Find where the given text appears and provide that cell's center as (X, Y) coordinate. 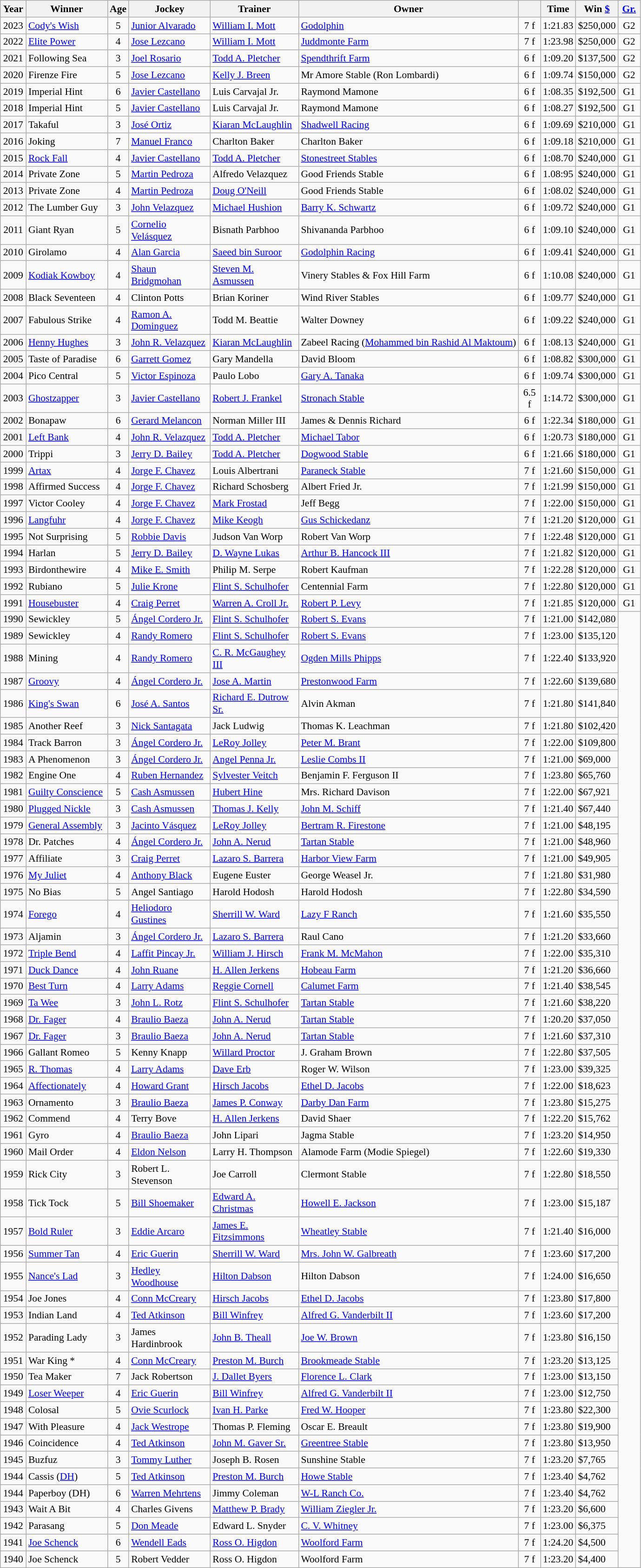
Anthony Black (169, 875)
1:22.28 (558, 570)
A Phenomenon (67, 759)
$15,187 (597, 1203)
1:08.82 (558, 359)
1962 (13, 1119)
6.5 f (529, 398)
Parading Lady (67, 1338)
Juddmonte Farm (408, 42)
Robert Vedder (169, 1559)
$16,150 (597, 1338)
Henny Hughes (67, 343)
1942 (13, 1526)
Colosal (67, 1410)
Steven M. Asmussen (254, 275)
Warren A. Croll Jr. (254, 603)
Affirmed Success (67, 487)
Willard Proctor (254, 1053)
1.08:95 (558, 174)
Birdonthewire (67, 570)
Winner (67, 9)
1995 (13, 537)
C. R. McGaughey III (254, 658)
Clinton Potts (169, 298)
$48,960 (597, 842)
Saeed bin Suroor (254, 252)
Nick Santagata (169, 726)
2017 (13, 125)
Kodiak Kowboy (67, 275)
$137,500 (597, 59)
1982 (13, 776)
Richard Schosberg (254, 487)
David Shaer (408, 1119)
1980 (13, 809)
Jeff Begg (408, 504)
Eddie Arcaro (169, 1231)
Commend (67, 1119)
Loser Weeper (67, 1394)
Ovie Scurlock (169, 1410)
1979 (13, 825)
1:20.20 (558, 1020)
$18,623 (597, 1086)
1997 (13, 504)
2023 (13, 26)
Artax (67, 471)
John M. Gaver Sr. (254, 1443)
2018 (13, 108)
1:09.69 (558, 125)
2003 (13, 398)
Ruben Hernandez (169, 776)
Gus Schickedanz (408, 520)
Taste of Paradise (67, 359)
$15,762 (597, 1119)
Alfredo Velazquez (254, 174)
2006 (13, 343)
1987 (13, 681)
$67,440 (597, 809)
1989 (13, 636)
Another Reef (67, 726)
1:08.70 (558, 158)
Philip M. Serpe (254, 570)
1:10.08 (558, 275)
1945 (13, 1460)
Hobeau Farm (408, 970)
Paperboy (DH) (67, 1493)
2015 (13, 158)
$6,600 (597, 1509)
Indian Land (67, 1316)
2021 (13, 59)
1992 (13, 586)
Thomas P. Fleming (254, 1427)
1981 (13, 792)
1988 (13, 658)
Wheatley Stable (408, 1231)
Jack Westrope (169, 1427)
Gr. (629, 9)
$22,300 (597, 1410)
With Pleasure (67, 1427)
$38,545 (597, 986)
John Velazquez (169, 208)
C. V. Whitney (408, 1526)
Prestonwood Farm (408, 681)
2001 (13, 438)
Cody's Wish (67, 26)
Mining (67, 658)
Tick Tock (67, 1203)
Jose A. Martin (254, 681)
1957 (13, 1231)
Duck Dance (67, 970)
1970 (13, 986)
Warren Mehrtens (169, 1493)
1990 (13, 619)
Darby Dan Farm (408, 1103)
1:08.27 (558, 108)
Howell E. Jackson (408, 1203)
Buzfuz (67, 1460)
Heliodoro Gustines (169, 914)
Owner (408, 9)
Affectionately (67, 1086)
$69,000 (597, 759)
$34,590 (597, 892)
Barry K. Schwartz (408, 208)
Ogden Mills Phipps (408, 658)
Thomas K. Leachman (408, 726)
1971 (13, 970)
Mrs. Richard Davison (408, 792)
Calumet Farm (408, 986)
Michael Tabor (408, 438)
Hubert Hine (254, 792)
José Ortiz (169, 125)
Vinery Stables & Fox Hill Farm (408, 275)
1:20.73 (558, 438)
William J. Hirsch (254, 953)
2012 (13, 208)
Godolphin (408, 26)
Parasang (67, 1526)
1953 (13, 1316)
$4,400 (597, 1559)
Terry Bove (169, 1119)
Joe W. Brown (408, 1338)
Roger W. Wilson (408, 1070)
Angel Santiago (169, 892)
Bonapaw (67, 421)
1985 (13, 726)
$13,125 (597, 1361)
Alan Garcia (169, 252)
Dave Erb (254, 1070)
2016 (13, 141)
$49,905 (597, 859)
2020 (13, 75)
$16,650 (597, 1276)
$38,220 (597, 1003)
2000 (13, 454)
1994 (13, 553)
Bold Ruler (67, 1231)
Stonestreet Stables (408, 158)
$37,310 (597, 1036)
James P. Conway (254, 1103)
$67,921 (597, 792)
1:22.48 (558, 537)
2002 (13, 421)
1:21.99 (558, 487)
1946 (13, 1443)
$19,330 (597, 1152)
Tommy Luther (169, 1460)
Fabulous Strike (67, 320)
Shadwell Racing (408, 125)
Firenze Fire (67, 75)
John L. Rotz (169, 1003)
Summer Tan (67, 1254)
1:08.02 (558, 191)
Girolamo (67, 252)
Don Meade (169, 1526)
Garrett Gomez (169, 359)
Year (13, 9)
Following Sea (67, 59)
2022 (13, 42)
1976 (13, 875)
James & Dennis Richard (408, 421)
$16,000 (597, 1231)
Todd M. Beattie (254, 320)
$17,800 (597, 1299)
Mr Amore Stable (Ron Lombardi) (408, 75)
Ta Wee (67, 1003)
Bill Shoemaker (169, 1203)
$36,660 (597, 970)
Track Barron (67, 743)
$19,900 (597, 1427)
$12,750 (597, 1394)
1:21.82 (558, 553)
Leslie Combs II (408, 759)
1972 (13, 953)
2019 (13, 92)
Alamode Farm (Modie Spiegel) (408, 1152)
Left Bank (67, 438)
$37,505 (597, 1053)
Eugene Euster (254, 875)
1954 (13, 1299)
1:09.41 (558, 252)
1967 (13, 1036)
1:09.72 (558, 208)
Harbor View Farm (408, 859)
Joking (67, 141)
$35,550 (597, 914)
1:23.98 (558, 42)
1996 (13, 520)
1955 (13, 1276)
Doug O'Neill (254, 191)
1:21.85 (558, 603)
Giant Ryan (67, 230)
Howard Grant (169, 1086)
John B. Theall (254, 1338)
Black Seventeen (67, 298)
Robert Kaufman (408, 570)
Florence L. Clark (408, 1377)
1963 (13, 1103)
Plugged Nickle (67, 809)
Edward L. Snyder (254, 1526)
Spendthrift Farm (408, 59)
James E. Fitzsimmons (254, 1231)
Clermont Stable (408, 1175)
Reggie Cornell (254, 986)
Jack Ludwig (254, 726)
1958 (13, 1203)
Rubiano (67, 586)
Wind River Stables (408, 298)
1964 (13, 1086)
Dogwood Stable (408, 454)
1956 (13, 1254)
Cassis (DH) (67, 1476)
1960 (13, 1152)
1941 (13, 1543)
$37,050 (597, 1020)
Charles Givens (169, 1509)
James Hardinbrook (169, 1338)
Thomas J. Kelly (254, 809)
Wendell Eads (169, 1543)
1975 (13, 892)
Fred W. Hooper (408, 1410)
Albert Fried Jr. (408, 487)
$135,120 (597, 636)
Zabeel Racing (Mohammed bin Rashid Al Maktoum) (408, 343)
1991 (13, 603)
Matthew P. Brady (254, 1509)
Nance's Lad (67, 1276)
Trippi (67, 454)
$31,980 (597, 875)
1:22.20 (558, 1119)
The Lumber Guy (67, 208)
Michael Hushion (254, 208)
$13,150 (597, 1377)
Judson Van Worp (254, 537)
W-L Ranch Co. (408, 1493)
Bertram R. Firestone (408, 825)
2004 (13, 376)
Forego (67, 914)
John M. Schiff (408, 809)
Arthur B. Hancock III (408, 553)
Triple Bend (67, 953)
Elite Power (67, 42)
Ivan H. Parke (254, 1410)
Lazy F Ranch (408, 914)
George Weasel Jr. (408, 875)
Shaun Bridgmohan (169, 275)
Wait A Bit (67, 1509)
1966 (13, 1053)
1947 (13, 1427)
Joe Carroll (254, 1175)
$139,680 (597, 681)
Robert P. Levy (408, 603)
$18,550 (597, 1175)
1969 (13, 1003)
Edward A. Christmas (254, 1203)
$35,310 (597, 953)
John Ruane (169, 970)
2008 (13, 298)
José A. Santos (169, 703)
2013 (13, 191)
Kenny Knapp (169, 1053)
$14,950 (597, 1136)
Victor Espinoza (169, 376)
1:08.13 (558, 343)
Groovy (67, 681)
Gerard Melancon (169, 421)
Gary Mandella (254, 359)
Oscar E. Breault (408, 1427)
1:24.20 (558, 1543)
King's Swan (67, 703)
Godolphin Racing (408, 252)
Rock Fall (67, 158)
1984 (13, 743)
Frank M. McMahon (408, 953)
2014 (13, 174)
Age (118, 9)
$39,325 (597, 1070)
R. Thomas (67, 1070)
Jacinto Vásquez (169, 825)
Guilty Conscience (67, 792)
1:09.18 (558, 141)
1949 (13, 1394)
1:21.66 (558, 454)
Time (558, 9)
1948 (13, 1410)
1:22.34 (558, 421)
Benjamin F. Ferguson II (408, 776)
1940 (13, 1559)
John Lipari (254, 1136)
1959 (13, 1175)
David Bloom (408, 359)
Not Surprising (67, 537)
Centennial Farm (408, 586)
Coincidence (67, 1443)
Manuel Franco (169, 141)
Junior Alvarado (169, 26)
$48,195 (597, 825)
Julie Krone (169, 586)
Trainer (254, 9)
2011 (13, 230)
Mark Frostad (254, 504)
1:14.72 (558, 398)
Win $ (597, 9)
Joel Rosario (169, 59)
Mike Keogh (254, 520)
Jimmy Coleman (254, 1493)
General Assembly (67, 825)
2007 (13, 320)
1:09.77 (558, 298)
Walter Downey (408, 320)
$141,840 (597, 703)
Housebuster (67, 603)
Mail Order (67, 1152)
Best Turn (67, 986)
Mike E. Smith (169, 570)
$142,080 (597, 619)
1951 (13, 1361)
1999 (13, 471)
$133,920 (597, 658)
1974 (13, 914)
1:24.00 (558, 1276)
1978 (13, 842)
Dr. Patches (67, 842)
Louis Albertrani (254, 471)
Mrs. John W. Galbreath (408, 1254)
Joseph B. Rosen (254, 1460)
Cornelio Velásquez (169, 230)
J. Graham Brown (408, 1053)
1:09.20 (558, 59)
Harlan (67, 553)
Kelly J. Breen (254, 75)
1:22.40 (558, 658)
$33,660 (597, 937)
1950 (13, 1377)
1993 (13, 570)
1:09.22 (558, 320)
Pico Central (67, 376)
1998 (13, 487)
Richard E. Dutrow Sr. (254, 703)
Greentree Stable (408, 1443)
Laffit Pincay Jr. (169, 953)
Jockey (169, 9)
$65,760 (597, 776)
1973 (13, 937)
Paulo Lobo (254, 376)
My Juliet (67, 875)
Jagma Stable (408, 1136)
Larry H. Thompson (254, 1152)
1952 (13, 1338)
Eldon Nelson (169, 1152)
2010 (13, 252)
Aljamin (67, 937)
Hedley Woodhouse (169, 1276)
$109,800 (597, 743)
Brookmeade Stable (408, 1361)
J. Dallet Byers (254, 1377)
Gallant Romeo (67, 1053)
2009 (13, 275)
Ramon A. Dominguez (169, 320)
$4,500 (597, 1543)
Affiliate (67, 859)
Gyro (67, 1136)
Peter M. Brant (408, 743)
Brian Koriner (254, 298)
1943 (13, 1509)
1977 (13, 859)
Langfuhr (67, 520)
$15,275 (597, 1103)
Angel Penna Jr. (254, 759)
1983 (13, 759)
1:09.10 (558, 230)
Bisnath Parbhoo (254, 230)
Gary A. Tanaka (408, 376)
Robert J. Frankel (254, 398)
Robert Van Worp (408, 537)
Robert L. Stevenson (169, 1175)
Engine One (67, 776)
1961 (13, 1136)
Victor Cooley (67, 504)
Takaful (67, 125)
Robbie Davis (169, 537)
$6,375 (597, 1526)
1965 (13, 1070)
Shivananda Parbhoo (408, 230)
$7,765 (597, 1460)
Ghostzapper (67, 398)
Paraneck Stable (408, 471)
$102,420 (597, 726)
Jack Robertson (169, 1377)
No Bias (67, 892)
Sylvester Veitch (254, 776)
Howe Stable (408, 1476)
$13,950 (597, 1443)
Sunshine Stable (408, 1460)
War King * (67, 1361)
1:08.35 (558, 92)
2005 (13, 359)
William Ziegler Jr. (408, 1509)
Alvin Akman (408, 703)
Ornamento (67, 1103)
Norman Miller III (254, 421)
Rick City (67, 1175)
D. Wayne Lukas (254, 553)
Tea Maker (67, 1377)
Raul Cano (408, 937)
1:21.83 (558, 26)
1968 (13, 1020)
Stronach Stable (408, 398)
1986 (13, 703)
Joe Jones (67, 1299)
